Extract the (x, y) coordinate from the center of the cell holding the provided text.  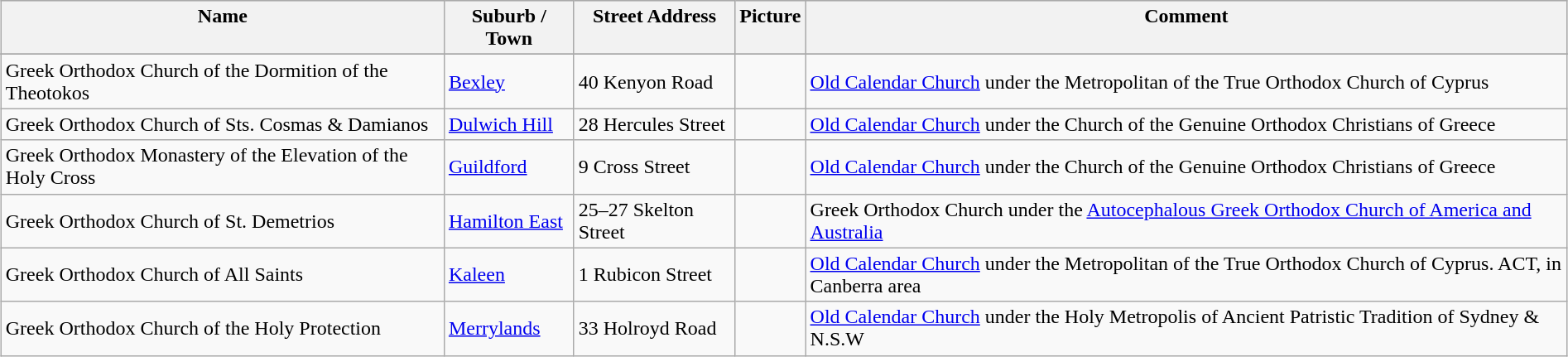
Bexley (508, 81)
Greek Orthodox Church of Sts. Cosmas & Damianos (222, 124)
Greek Orthodox Church of the Holy Protection (222, 328)
Kaleen (508, 275)
9 Cross Street (654, 167)
Guildford (508, 167)
Name (222, 28)
25–27 Skelton Street (654, 220)
Merrylands (508, 328)
Greek Orthodox Monastery of the Elevation of the Holy Cross (222, 167)
Greek Orthodox Church of All Saints (222, 275)
Greek Orthodox Church of the Dormition of the Theotokos (222, 81)
Dulwich Hill (508, 124)
Old Calendar Church under the Holy Metropolis of Ancient Patristic Tradition of Sydney & N.S.W (1186, 328)
Greek Orthodox Church of St. Demetrios (222, 220)
Street Address (654, 28)
Picture (770, 28)
Suburb / Town (508, 28)
Old Calendar Church under the Metropolitan of the True Orthodox Church of Cyprus (1186, 81)
33 Holroyd Road (654, 328)
Hamilton East (508, 220)
40 Kenyon Road (654, 81)
Old Calendar Church under the Metropolitan of the True Orthodox Church of Cyprus. ACT, in Canberra area (1186, 275)
28 Hercules Street (654, 124)
1 Rubicon Street (654, 275)
Comment (1186, 28)
Greek Orthodox Church under the Autocephalous Greek Orthodox Church of America and Australia (1186, 220)
